From the cell containing the given text, extract its center point as [x, y] coordinate. 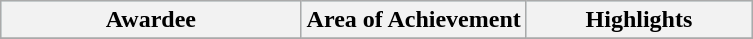
Highlights [638, 20]
Awardee [151, 20]
Area of Achievement [414, 20]
